Detect which cell encompasses the target text, then output its [x, y] center coordinate. 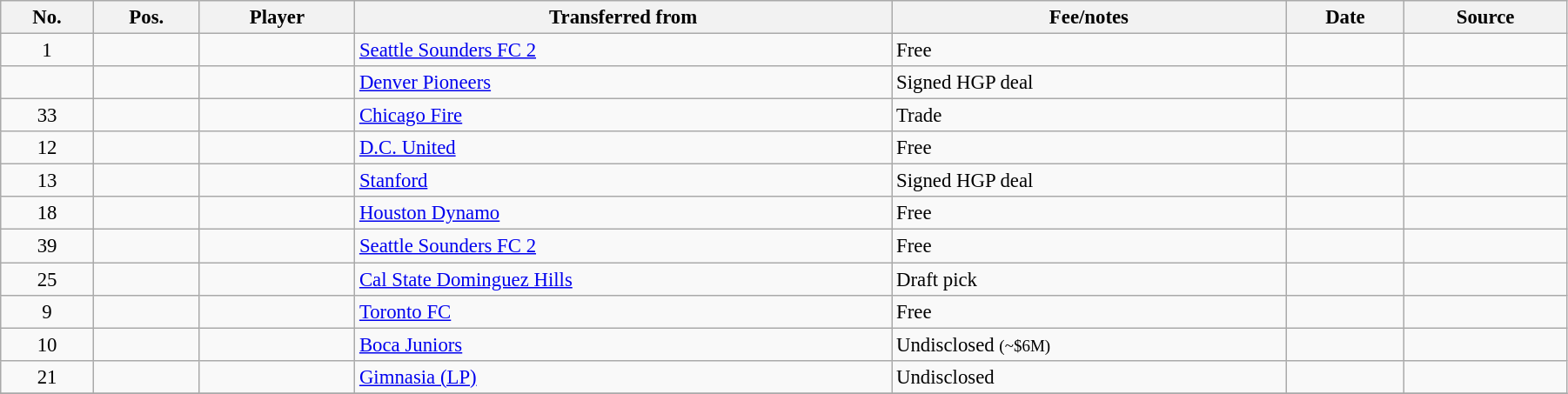
Source [1486, 17]
Toronto FC [623, 311]
Transferred from [623, 17]
33 [47, 116]
Undisclosed (~$6M) [1089, 344]
Chicago Fire [623, 116]
Undisclosed [1089, 377]
Pos. [146, 17]
9 [47, 311]
Houston Dynamo [623, 213]
21 [47, 377]
Date [1345, 17]
39 [47, 246]
25 [47, 279]
Gimnasia (LP) [623, 377]
10 [47, 344]
Stanford [623, 181]
Draft pick [1089, 279]
1 [47, 50]
Boca Juniors [623, 344]
No. [47, 17]
Player [277, 17]
12 [47, 148]
13 [47, 181]
Cal State Dominguez Hills [623, 279]
Fee/notes [1089, 17]
Trade [1089, 116]
D.C. United [623, 148]
Denver Pioneers [623, 83]
18 [47, 213]
